Capture the cell that displays the provided text and extract its (x, y) central coordinate. 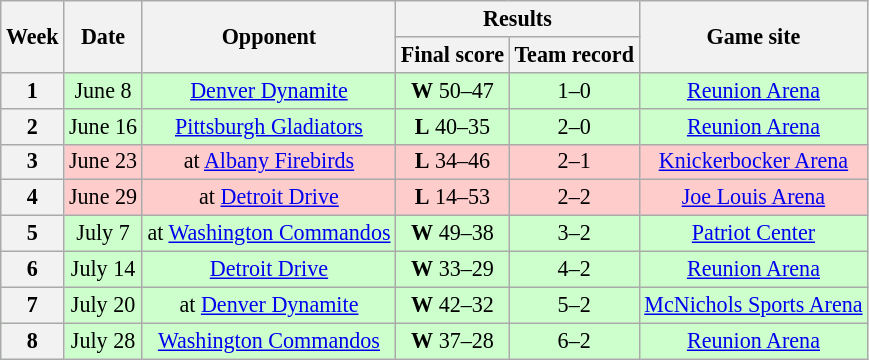
1–0 (574, 90)
Patriot Center (754, 233)
L 34–46 (453, 162)
June 16 (103, 126)
June 29 (103, 198)
6–2 (574, 341)
Date (103, 36)
W 50–47 (453, 90)
Detroit Drive (268, 269)
McNichols Sports Arena (754, 305)
July 7 (103, 233)
5 (32, 233)
July 14 (103, 269)
June 8 (103, 90)
Denver Dynamite (268, 90)
Game site (754, 36)
3 (32, 162)
at Washington Commandos (268, 233)
1 (32, 90)
Team record (574, 54)
June 23 (103, 162)
2 (32, 126)
8 (32, 341)
W 37–28 (453, 341)
7 (32, 305)
Washington Commandos (268, 341)
Pittsburgh Gladiators (268, 126)
L 14–53 (453, 198)
Final score (453, 54)
at Albany Firebirds (268, 162)
Joe Louis Arena (754, 198)
Opponent (268, 36)
3–2 (574, 233)
July 28 (103, 341)
W 49–38 (453, 233)
W 33–29 (453, 269)
2–0 (574, 126)
L 40–35 (453, 126)
Results (518, 18)
4–2 (574, 269)
4 (32, 198)
6 (32, 269)
W 42–32 (453, 305)
Knickerbocker Arena (754, 162)
2–1 (574, 162)
2–2 (574, 198)
July 20 (103, 305)
5–2 (574, 305)
Week (32, 36)
at Detroit Drive (268, 198)
at Denver Dynamite (268, 305)
